Scan for the cell matching the given text and deliver its [x, y] coordinate at center. 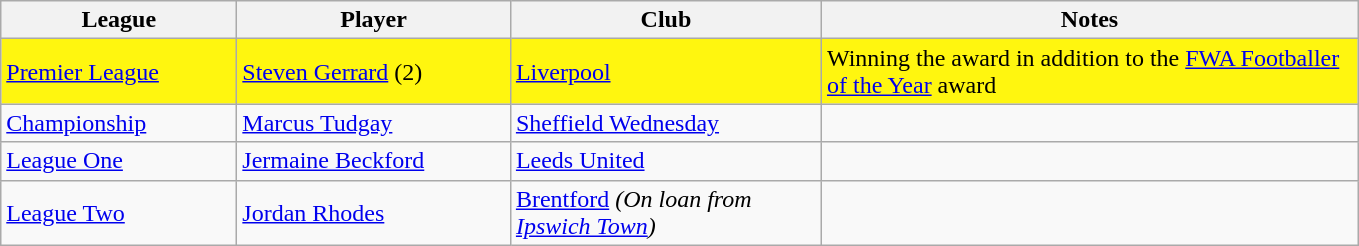
Brentford (On loan from Ipswich Town) [666, 212]
Steven Gerrard (2) [374, 72]
Club [666, 20]
Notes [1089, 20]
Championship [119, 123]
Marcus Tudgay [374, 123]
League Two [119, 212]
Leeds United [666, 161]
Winning the award in addition to the FWA Footballer of the Year award [1089, 72]
Sheffield Wednesday [666, 123]
Jordan Rhodes [374, 212]
Premier League [119, 72]
Player [374, 20]
League [119, 20]
League One [119, 161]
Jermaine Beckford [374, 161]
Liverpool [666, 72]
